Pinpoint the cell where the given text exists, returning its (X, Y) midpoint coordinate. 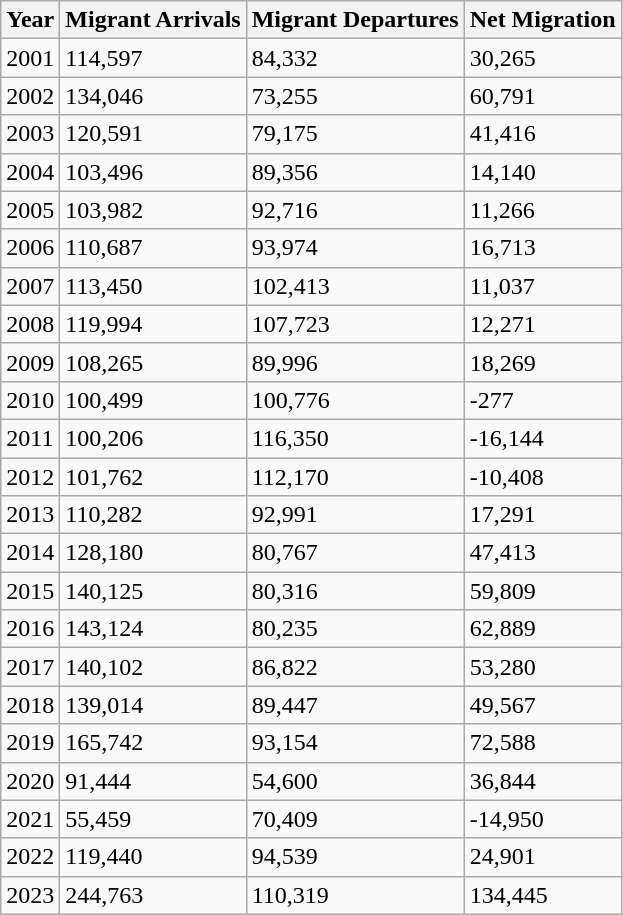
91,444 (153, 781)
103,982 (153, 210)
Net Migration (542, 20)
140,102 (153, 667)
89,447 (355, 705)
-10,408 (542, 477)
140,125 (153, 591)
41,416 (542, 134)
120,591 (153, 134)
2022 (30, 857)
Year (30, 20)
84,332 (355, 58)
80,316 (355, 591)
-16,144 (542, 438)
80,235 (355, 629)
12,271 (542, 324)
100,499 (153, 400)
80,767 (355, 553)
139,014 (153, 705)
93,154 (355, 743)
103,496 (153, 172)
114,597 (153, 58)
143,124 (153, 629)
119,994 (153, 324)
55,459 (153, 819)
134,445 (542, 895)
110,282 (153, 515)
100,776 (355, 400)
73,255 (355, 96)
2001 (30, 58)
89,996 (355, 362)
Migrant Departures (355, 20)
2023 (30, 895)
2010 (30, 400)
2008 (30, 324)
53,280 (542, 667)
2002 (30, 96)
-14,950 (542, 819)
60,791 (542, 96)
119,440 (153, 857)
2004 (30, 172)
86,822 (355, 667)
110,687 (153, 248)
14,140 (542, 172)
36,844 (542, 781)
2017 (30, 667)
2007 (30, 286)
107,723 (355, 324)
11,037 (542, 286)
165,742 (153, 743)
101,762 (153, 477)
2006 (30, 248)
54,600 (355, 781)
24,901 (542, 857)
2005 (30, 210)
2013 (30, 515)
2020 (30, 781)
2021 (30, 819)
93,974 (355, 248)
62,889 (542, 629)
2012 (30, 477)
11,266 (542, 210)
2015 (30, 591)
113,450 (153, 286)
2014 (30, 553)
102,413 (355, 286)
2003 (30, 134)
128,180 (153, 553)
70,409 (355, 819)
94,539 (355, 857)
2011 (30, 438)
116,350 (355, 438)
59,809 (542, 591)
110,319 (355, 895)
244,763 (153, 895)
92,991 (355, 515)
-277 (542, 400)
72,588 (542, 743)
30,265 (542, 58)
2009 (30, 362)
100,206 (153, 438)
2019 (30, 743)
2016 (30, 629)
16,713 (542, 248)
112,170 (355, 477)
47,413 (542, 553)
79,175 (355, 134)
89,356 (355, 172)
134,046 (153, 96)
92,716 (355, 210)
108,265 (153, 362)
18,269 (542, 362)
49,567 (542, 705)
17,291 (542, 515)
2018 (30, 705)
Migrant Arrivals (153, 20)
